From the cell containing the given text, extract its center point as [X, Y] coordinate. 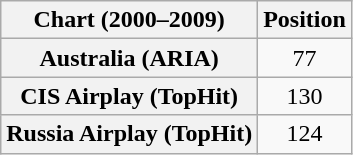
Russia Airplay (TopHit) [130, 134]
124 [305, 134]
77 [305, 58]
Australia (ARIA) [130, 58]
130 [305, 96]
Position [305, 20]
Chart (2000–2009) [130, 20]
CIS Airplay (TopHit) [130, 96]
